Scan for the cell matching the given text and deliver its [X, Y] coordinate at center. 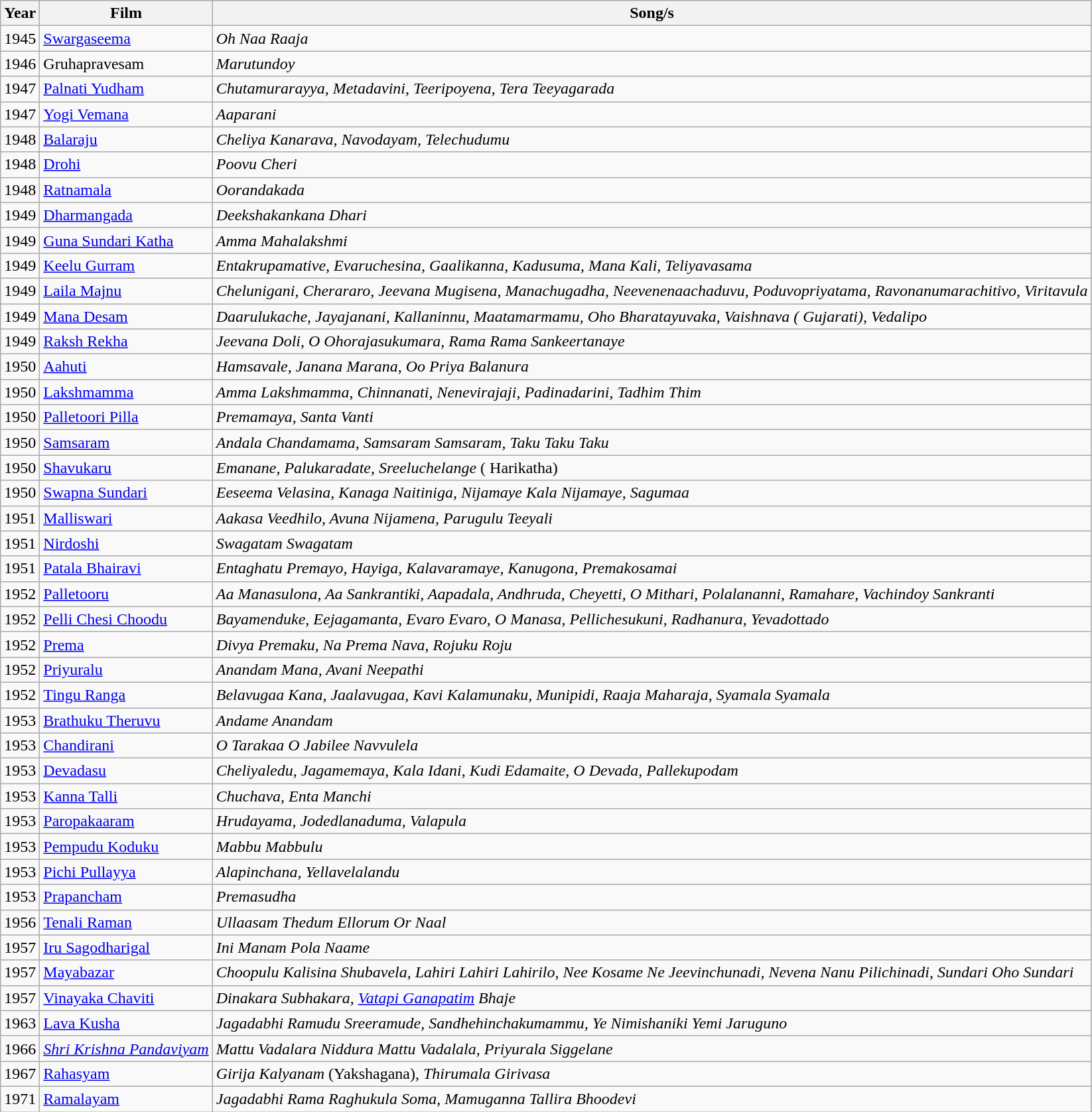
Alapinchana, Yellavelalandu [651, 872]
Eeseema Velasina, Kanaga Naitiniga, Nijamaye Kala Nijamaye, Sagumaa [651, 493]
Deekshakankana Dhari [651, 215]
Jagadabhi Rama Raghukula Soma, Mamuganna Tallira Bhoodevi [651, 1099]
Aakasa Veedhilo, Avuna Nijamena, Parugulu Teeyali [651, 518]
Dinakara Subhakara, Vatapi Ganapatim Bhaje [651, 998]
1967 [20, 1074]
Swargaseema [126, 38]
Entakrupamative, Evaruchesina, Gaalikanna, Kadusuma, Mana Kali, Teliyavasama [651, 265]
Keelu Gurram [126, 265]
Guna Sundari Katha [126, 240]
Jagadabhi Ramudu Sreeramude, Sandhehinchakumammu, Ye Nimishaniki Yemi Jaruguno [651, 1023]
Shri Krishna Pandaviyam [126, 1048]
Balaraju [126, 139]
Mattu Vadalara Niddura Mattu Vadalala, Priyurala Siggelane [651, 1048]
Brathuku Theruvu [126, 720]
Shavukaru [126, 468]
Chutamurarayya, Metadavini, Teeripoyena, Tera Teeyagarada [651, 89]
Aa Manasulona, Aa Sankrantiki, Aapadala, Andhruda, Cheyetti, O Mithari, Polalananni, Ramahare, Vachindoy Sankranti [651, 594]
Gruhapravesam [126, 64]
Chuchava, Enta Manchi [651, 796]
Nirdoshi [126, 543]
Chandirani [126, 746]
Belavugaa Kana, Jaalavugaa, Kavi Kalamunaku, Munipidi, Raaja Maharaja, Syamala Syamala [651, 695]
Aaparani [651, 114]
Dharmangada [126, 215]
Ullaasam Thedum Ellorum Or Naal [651, 922]
Priyuralu [126, 669]
Malliswari [126, 518]
Cheliyaledu, Jagamemaya, Kala Idani, Kudi Edamaite, O Devada, Pallekupodam [651, 771]
Aahuti [126, 367]
1963 [20, 1023]
Paropakaaram [126, 821]
1971 [20, 1099]
Rahasyam [126, 1074]
Hamsavale, Janana Marana, Oo Priya Balanura [651, 367]
Anandam Mana, Avani Neepathi [651, 669]
Laila Majnu [126, 291]
Prapancham [126, 897]
Pichi Pullayya [126, 872]
Cheliya Kanarava, Navodayam, Telechudumu [651, 139]
O Tarakaa O Jabilee Navvulela [651, 746]
1946 [20, 64]
Yogi Vemana [126, 114]
Andame Anandam [651, 720]
1966 [20, 1048]
Oh Naa Raaja [651, 38]
Swagatam Swagatam [651, 543]
Raksh Rekha [126, 342]
Lava Kusha [126, 1023]
Vinayaka Chaviti [126, 998]
Drohi [126, 165]
Divya Premaku, Na Prema Nava, Rojuku Roju [651, 644]
Oorandakada [651, 190]
Lakshmamma [126, 392]
Palnati Yudham [126, 89]
Emanane, Palukaradate, Sreeluchelange ( Harikatha) [651, 468]
Mabbu Mabbulu [651, 847]
Pelli Chesi Choodu [126, 619]
Patala Bhairavi [126, 569]
Poovu Cheri [651, 165]
1956 [20, 922]
Ramalayam [126, 1099]
Film [126, 13]
Chelunigani, Cherararo, Jeevana Mugisena, Manachugadha, Neevenenaachaduvu, Poduvopriyatama, Ravonanumarachitivo, Viritavula [651, 291]
Ini Manam Pola Naame [651, 947]
Pempudu Koduku [126, 847]
Premamaya, Santa Vanti [651, 417]
Marutundoy [651, 64]
Prema [126, 644]
Choopulu Kalisina Shubavela, Lahiri Lahiri Lahirilo, Nee Kosame Ne Jeevinchunadi, Nevena Nanu Pilichinadi, Sundari Oho Sundari [651, 973]
Song/s [651, 13]
Samsaram [126, 443]
Mayabazar [126, 973]
Swapna Sundari [126, 493]
Palletoori Pilla [126, 417]
Daarulukache, Jayajanani, Kallaninnu, Maatamarmamu, Oho Bharatayuvaka, Vaishnava ( Gujarati), Vedalipo [651, 316]
Tingu Ranga [126, 695]
Ratnamala [126, 190]
Amma Lakshmamma, Chinnanati, Nenevirajaji, Padinadarini, Tadhim Thim [651, 392]
Girija Kalyanam (Yakshagana), Thirumala Girivasa [651, 1074]
1945 [20, 38]
Tenali Raman [126, 922]
Amma Mahalakshmi [651, 240]
Iru Sagodharigal [126, 947]
Andala Chandamama, Samsaram Samsaram, Taku Taku Taku [651, 443]
Mana Desam [126, 316]
Jeevana Doli, O Ohorajasukumara, Rama Rama Sankeertanaye [651, 342]
Palletooru [126, 594]
Premasudha [651, 897]
Kanna Talli [126, 796]
Bayamenduke, Eejagamanta, Evaro Evaro, O Manasa, Pellichesukuni, Radhanura, Yevadottado [651, 619]
Entaghatu Premayo, Hayiga, Kalavaramaye, Kanugona, Premakosamai [651, 569]
Year [20, 13]
Devadasu [126, 771]
Hrudayama, Jodedlanaduma, Valapula [651, 821]
